Search for the cell housing the specified text and yield its [X, Y] center coordinate. 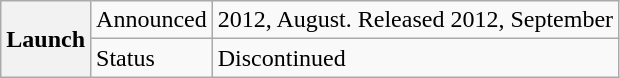
Announced [152, 20]
2012, August. Released 2012, September [415, 20]
Status [152, 58]
Discontinued [415, 58]
Launch [46, 39]
